Return the (X, Y) coordinate for the center point of the cell that contains the specified text.  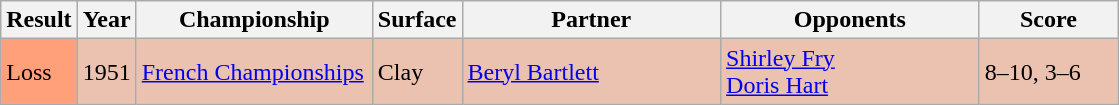
Loss (39, 72)
Championship (254, 20)
Clay (417, 72)
Beryl Bartlett (592, 72)
Result (39, 20)
1951 (106, 72)
Score (1048, 20)
Opponents (850, 20)
Partner (592, 20)
Surface (417, 20)
8–10, 3–6 (1048, 72)
Year (106, 20)
French Championships (254, 72)
Shirley Fry Doris Hart (850, 72)
